Locate the cell with the specified text and output its (x, y) center coordinate. 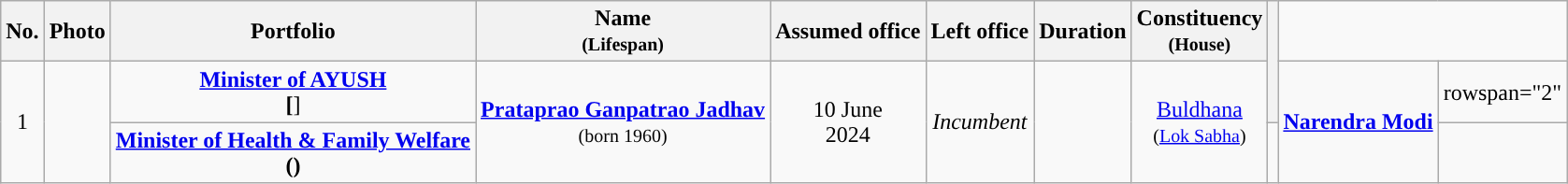
Buldhana(Lok Sabha) (1200, 122)
Duration (1083, 32)
Constituency(House) (1200, 32)
rowspan="2" (1503, 92)
Prataprao Ganpatrao Jadhav(born 1960) (623, 122)
10 June2024 (848, 122)
Name(Lifespan) (623, 32)
Left office (980, 32)
Narendra Modi (1358, 122)
No. (22, 32)
Photo (77, 32)
Portfolio (293, 32)
Minister of Health & Family Welfare() (293, 153)
Assumed office (848, 32)
1 (22, 122)
Minister of AYUSH[] (293, 92)
Incumbent (980, 122)
